Find where the given text appears and provide that cell's center as [X, Y] coordinate. 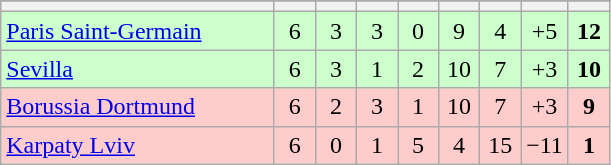
Sevilla [138, 69]
12 [588, 31]
+5 [545, 31]
−11 [545, 145]
Paris Saint-Germain [138, 31]
15 [500, 145]
Karpaty Lviv [138, 145]
Borussia Dortmund [138, 107]
5 [418, 145]
